Determine the (x, y) coordinate at the center of the cell enclosing the given text.  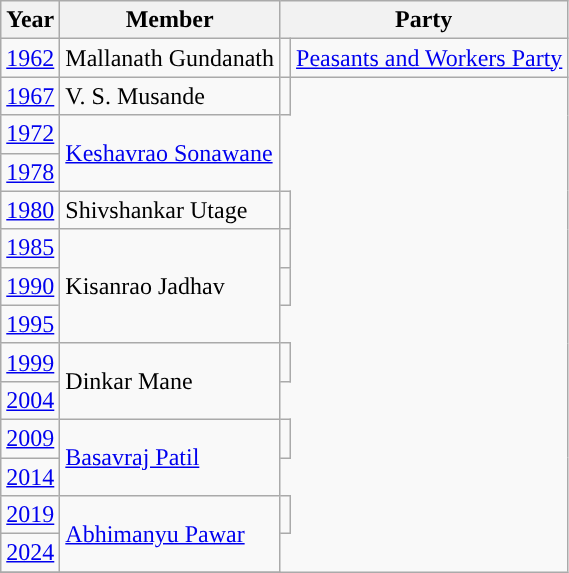
Party (423, 20)
2009 (30, 438)
2024 (30, 553)
V. S. Musande (170, 96)
1980 (30, 210)
Shivshankar Utage (170, 210)
1985 (30, 248)
2014 (30, 477)
1995 (30, 324)
2019 (30, 515)
Mallanath Gundanath (170, 58)
Member (170, 20)
Dinkar Mane (170, 381)
Kisanrao Jadhav (170, 286)
2004 (30, 400)
Year (30, 20)
Basavraj Patil (170, 457)
1967 (30, 96)
1962 (30, 58)
Keshavrao Sonawane (170, 153)
1978 (30, 172)
1972 (30, 134)
Abhimanyu Pawar (170, 534)
Peasants and Workers Party (430, 58)
1990 (30, 286)
1999 (30, 362)
